Locate the cell with the specified text and output its (X, Y) center coordinate. 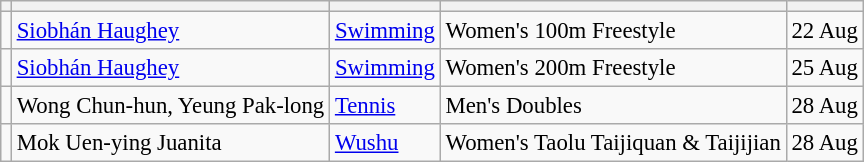
Wong Chun-hun, Yeung Pak-long (170, 106)
Women's 200m Freestyle (613, 68)
Women's Taolu Taijiquan & Taijijian (613, 143)
Men's Doubles (613, 106)
Tennis (386, 106)
Wushu (386, 143)
25 Aug (824, 68)
Women's 100m Freestyle (613, 31)
22 Aug (824, 31)
Mok Uen-ying Juanita (170, 143)
